Detect which cell encompasses the target text, then output its (x, y) center coordinate. 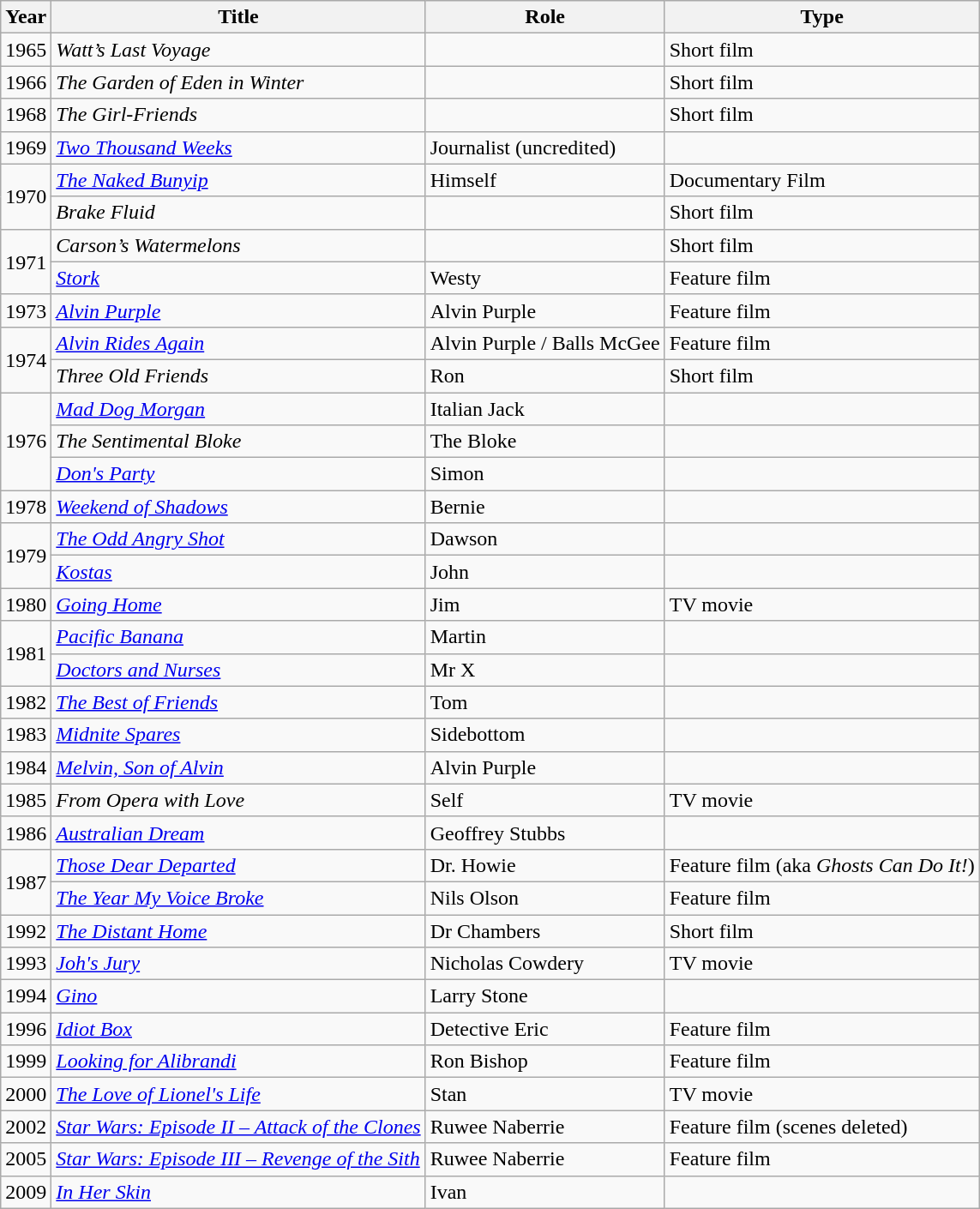
2000 (26, 1094)
In Her Skin (238, 1192)
1994 (26, 996)
Role (545, 17)
1971 (26, 262)
Tom (545, 702)
Himself (545, 180)
1966 (26, 82)
The Distant Home (238, 930)
Type (821, 17)
1996 (26, 1029)
1974 (26, 359)
Mr X (545, 670)
1973 (26, 310)
The Naked Bunyip (238, 180)
Documentary Film (821, 180)
Carson’s Watermelons (238, 245)
Brake Fluid (238, 213)
Dawson (545, 539)
The Bloke (545, 442)
Year (26, 17)
1983 (26, 735)
From Opera with Love (238, 800)
The Best of Friends (238, 702)
1981 (26, 653)
Going Home (238, 604)
1968 (26, 115)
Jim (545, 604)
Martin (545, 637)
Three Old Friends (238, 376)
1970 (26, 196)
1979 (26, 556)
Dr Chambers (545, 930)
Midnite Spares (238, 735)
John (545, 572)
Idiot Box (238, 1029)
Those Dear Departed (238, 865)
Ron Bishop (545, 1062)
Self (545, 800)
The Garden of Eden in Winter (238, 82)
Geoffrey Stubbs (545, 833)
Westy (545, 278)
Nicholas Cowdery (545, 964)
1992 (26, 930)
Stork (238, 278)
Sidebottom (545, 735)
1993 (26, 964)
Larry Stone (545, 996)
Kostas (238, 572)
Melvin, Son of Alvin (238, 767)
Bernie (545, 507)
Pacific Banana (238, 637)
Nils Olson (545, 898)
The Girl-Friends (238, 115)
2005 (26, 1159)
Australian Dream (238, 833)
1978 (26, 507)
2002 (26, 1127)
Joh's Jury (238, 964)
Journalist (uncredited) (545, 147)
2009 (26, 1192)
The Love of Lionel's Life (238, 1094)
Don's Party (238, 474)
Title (238, 17)
1987 (26, 881)
1976 (26, 442)
Simon (545, 474)
Weekend of Shadows (238, 507)
1982 (26, 702)
Ron (545, 376)
1985 (26, 800)
Detective Eric (545, 1029)
1965 (26, 50)
Ivan (545, 1192)
The Odd Angry Shot (238, 539)
Stan (545, 1094)
The Sentimental Bloke (238, 442)
Watt’s Last Voyage (238, 50)
1986 (26, 833)
The Year My Voice Broke (238, 898)
1969 (26, 147)
Doctors and Nurses (238, 670)
Star Wars: Episode III – Revenge of the Sith (238, 1159)
Feature film (aka Ghosts Can Do It!) (821, 865)
Dr. Howie (545, 865)
Gino (238, 996)
Looking for Alibrandi (238, 1062)
1980 (26, 604)
Alvin Rides Again (238, 343)
1999 (26, 1062)
Feature film (scenes deleted) (821, 1127)
Italian Jack (545, 409)
1984 (26, 767)
Alvin Purple / Balls McGee (545, 343)
Two Thousand Weeks (238, 147)
Mad Dog Morgan (238, 409)
Star Wars: Episode II – Attack of the Clones (238, 1127)
